Find where the given text appears and provide that cell's center as [X, Y] coordinate. 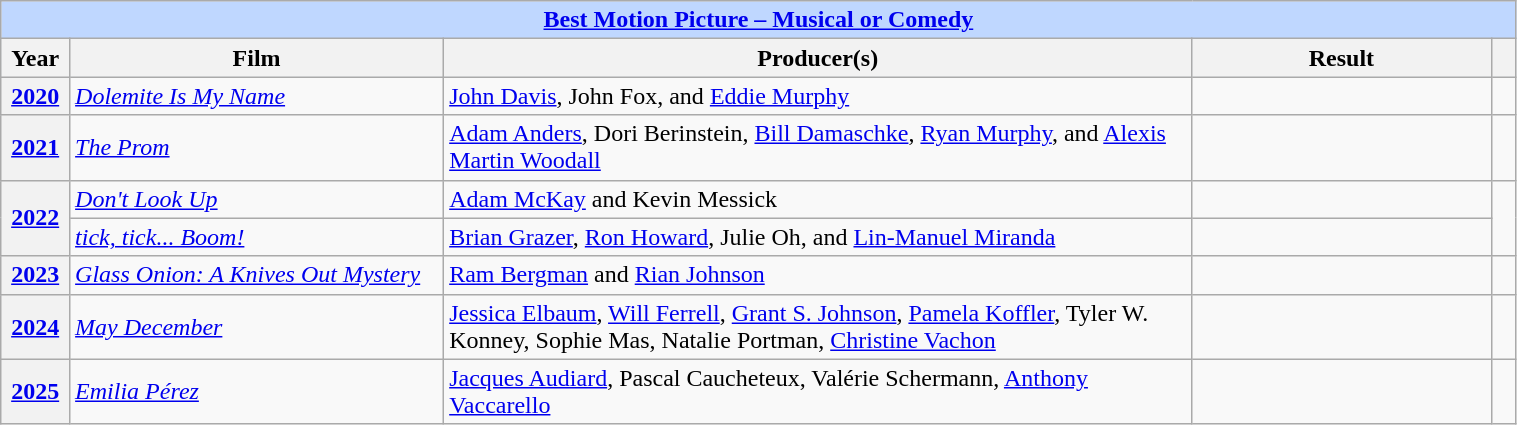
Producer(s) [818, 58]
Glass Onion: A Knives Out Mystery [257, 275]
Brian Grazer, Ron Howard, Julie Oh, and Lin-Manuel Miranda [818, 237]
Year [36, 58]
2021 [36, 148]
Emilia Pérez [257, 392]
The Prom [257, 148]
2024 [36, 326]
Jacques Audiard, Pascal Caucheteux, Valérie Schermann, Anthony Vaccarello [818, 392]
May December [257, 326]
2022 [36, 218]
John Davis, John Fox, and Eddie Murphy [818, 96]
Film [257, 58]
Result [1342, 58]
Adam Anders, Dori Berinstein, Bill Damaschke, Ryan Murphy, and Alexis Martin Woodall [818, 148]
2025 [36, 392]
2023 [36, 275]
2020 [36, 96]
tick, tick... Boom! [257, 237]
Ram Bergman and Rian Johnson [818, 275]
Dolemite Is My Name [257, 96]
Jessica Elbaum, Will Ferrell, Grant S. Johnson, Pamela Koffler, Tyler W. Konney, Sophie Mas, Natalie Portman, Christine Vachon [818, 326]
Don't Look Up [257, 199]
Best Motion Picture – Musical or Comedy [758, 20]
Adam McKay and Kevin Messick [818, 199]
